From the cell containing the given text, extract its center point as [X, Y] coordinate. 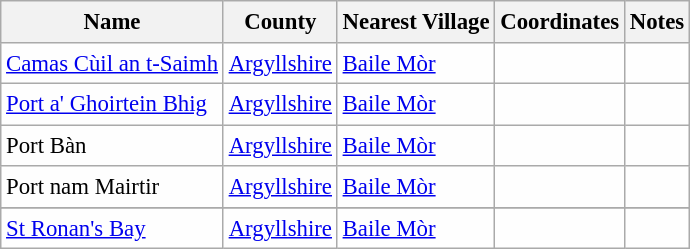
Port Bàn [112, 146]
St Ronan's Bay [112, 228]
Port a' Ghoirtein Bhig [112, 104]
Coordinates [560, 22]
Camas Cùil an t-Saimh [112, 62]
County [280, 22]
Notes [656, 22]
Nearest Village [416, 22]
Name [112, 22]
Port nam Mairtir [112, 186]
